Pinpoint the cell where the given text exists, returning its (X, Y) midpoint coordinate. 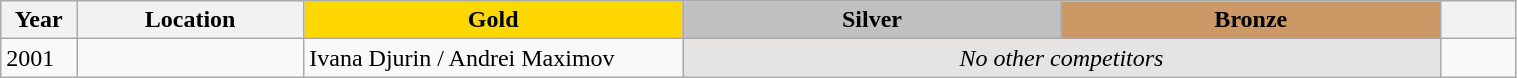
Gold (494, 20)
Location (190, 20)
2001 (39, 58)
Ivana Djurin / Andrei Maximov (494, 58)
Year (39, 20)
Bronze (1250, 20)
Silver (872, 20)
No other competitors (1062, 58)
